For the text-containing cell, return its midpoint in [x, y] coordinate format. 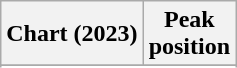
Chart (2023) [72, 34]
Peakposition [189, 34]
